Pinpoint the cell where the given text exists, returning its (X, Y) midpoint coordinate. 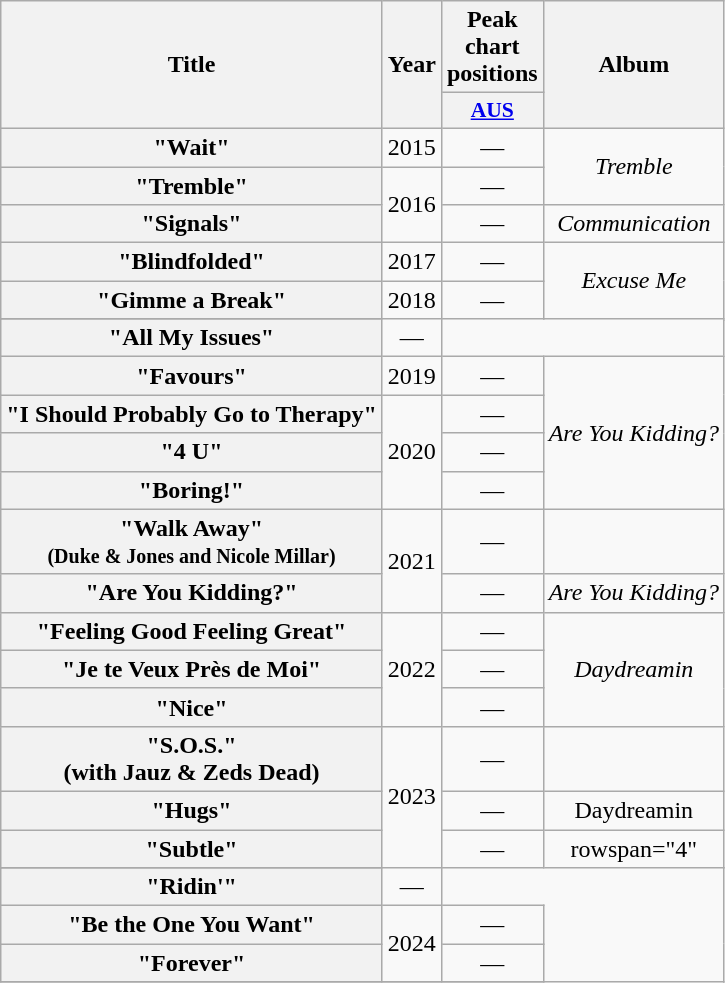
"All My Issues" (192, 338)
"Tremble" (192, 185)
2023 (412, 796)
"Blindfolded" (192, 262)
"Je te Veux Près de Moi" (192, 669)
"Feeling Good Feeling Great" (192, 631)
2021 (412, 560)
2024 (412, 944)
rowspan="4" (634, 849)
"Gimme a Break" (192, 300)
2016 (412, 204)
2015 (412, 147)
"Subtle" (192, 849)
"Forever" (192, 963)
2019 (412, 376)
"Nice" (192, 707)
2020 (412, 452)
Title (192, 65)
"Hugs" (192, 810)
"4 U" (192, 452)
2018 (412, 300)
"Wait" (192, 147)
"Boring!" (192, 490)
Album (634, 65)
"Are You Kidding?" (192, 593)
Year (412, 65)
Communication (634, 224)
Tremble (634, 166)
"Walk Away"(Duke & Jones and Nicole Millar) (192, 542)
"Be the One You Want" (192, 925)
AUS (492, 111)
"Ridin'" (192, 887)
"S.O.S."(with Jauz & Zeds Dead) (192, 758)
2017 (412, 262)
2022 (412, 669)
Peak chart positions (492, 47)
"Signals" (192, 224)
"I Should Probably Go to Therapy" (192, 414)
Excuse Me (634, 281)
"Favours" (192, 376)
